Capture the cell that displays the provided text and extract its [X, Y] central coordinate. 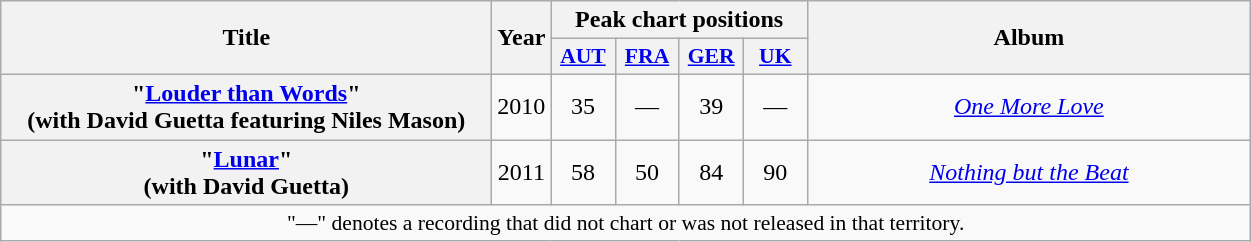
90 [775, 172]
35 [583, 106]
FRA [647, 57]
"Lunar" (with David Guetta) [246, 172]
Album [1028, 38]
"—" denotes a recording that did not chart or was not released in that territory. [626, 223]
2011 [522, 172]
GER [711, 57]
58 [583, 172]
Peak chart positions [679, 20]
Nothing but the Beat [1028, 172]
Year [522, 38]
84 [711, 172]
AUT [583, 57]
"Louder than Words" (with David Guetta featuring Niles Mason) [246, 106]
One More Love [1028, 106]
39 [711, 106]
Title [246, 38]
50 [647, 172]
2010 [522, 106]
UK [775, 57]
